Extract the [X, Y] coordinate from the center of the cell holding the provided text.  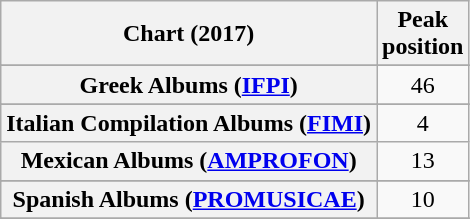
46 [423, 85]
Chart (2017) [189, 34]
Greek Albums (IFPI) [189, 85]
Peakposition [423, 34]
Mexican Albums (AMPROFON) [189, 161]
13 [423, 161]
Spanish Albums (PROMUSICAE) [189, 199]
10 [423, 199]
4 [423, 123]
Italian Compilation Albums (FIMI) [189, 123]
